Return the [X, Y] coordinate for the center point of the cell that contains the specified text.  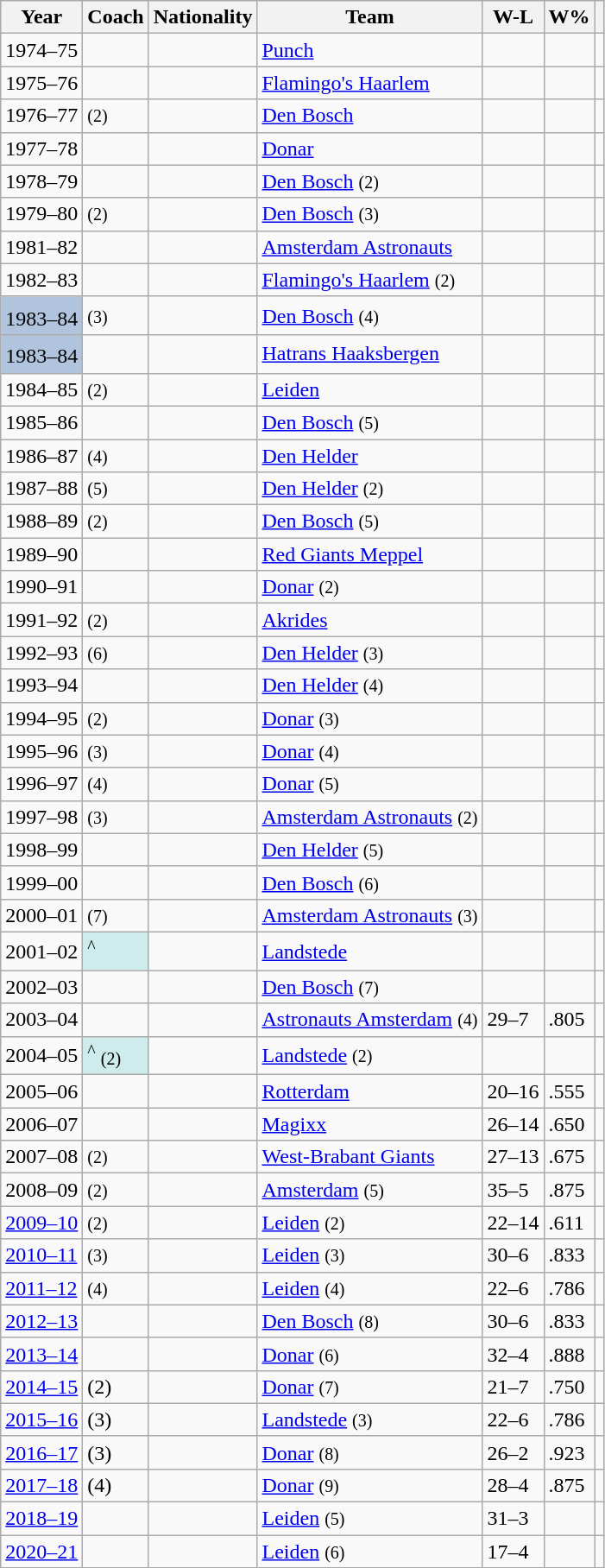
1986–87 [41, 456]
Year [41, 17]
28–4 [513, 1485]
^ (2) [116, 1055]
1984–85 [41, 389]
Den Bosch (7) [369, 987]
2016–17 [41, 1452]
1992–93 [41, 653]
22–14 [513, 1223]
29–7 [513, 1020]
21–7 [513, 1387]
Flamingo's Haarlem (2) [369, 280]
1987–88 [41, 489]
(7) [116, 915]
Den Bosch (4) [369, 316]
2000–01 [41, 915]
2012–13 [41, 1321]
1974–75 [41, 50]
Den Bosch (2) [369, 181]
2002–03 [41, 987]
Astronauts Amsterdam (4) [369, 1020]
Donar (8) [369, 1452]
1989–90 [41, 554]
27–13 [513, 1157]
26–14 [513, 1124]
2001–02 [41, 952]
1996–97 [41, 784]
Den Bosch [369, 116]
Akrides [369, 620]
.805 [570, 1020]
Den Bosch (6) [369, 882]
2007–08 [41, 1157]
Amsterdam Astronauts (3) [369, 915]
W% [570, 17]
Donar [369, 149]
Leiden (2) [369, 1223]
Den Bosch (3) [369, 214]
Amsterdam Astronauts (2) [369, 817]
2005–06 [41, 1091]
Landstede (3) [369, 1419]
1979–80 [41, 214]
Den Helder (3) [369, 653]
Leiden [369, 389]
35–5 [513, 1190]
2013–14 [41, 1354]
2009–10 [41, 1223]
.888 [570, 1354]
West-Brabant Giants [369, 1157]
.555 [570, 1091]
2004–05 [41, 1055]
1982–83 [41, 280]
Leiden (6) [369, 1552]
(5) [116, 489]
Donar (3) [369, 718]
2006–07 [41, 1124]
Landstede (2) [369, 1055]
1981–82 [41, 247]
Donar (6) [369, 1354]
Red Giants Meppel [369, 554]
1977–78 [41, 149]
1997–98 [41, 817]
Landstede [369, 952]
31–3 [513, 1519]
26–2 [513, 1452]
1993–94 [41, 686]
Amsterdam Astronauts [369, 247]
Leiden (3) [369, 1255]
1978–79 [41, 181]
(6) [116, 653]
Donar (2) [369, 587]
Hatrans Haaksbergen [369, 354]
1976–77 [41, 116]
Donar (7) [369, 1387]
Magixx [369, 1124]
.923 [570, 1452]
17–4 [513, 1552]
20–16 [513, 1091]
Den Helder (5) [369, 850]
.611 [570, 1223]
1990–91 [41, 587]
2008–09 [41, 1190]
.675 [570, 1157]
2020–21 [41, 1552]
Donar (5) [369, 784]
Amsterdam (5) [369, 1190]
1994–95 [41, 718]
Coach [116, 17]
Leiden (5) [369, 1519]
Nationality [203, 17]
Team [369, 17]
2014–15 [41, 1387]
W-L [513, 17]
Donar (4) [369, 751]
.650 [570, 1124]
Donar (9) [369, 1485]
2011–12 [41, 1288]
1991–92 [41, 620]
1999–00 [41, 882]
^ [116, 952]
1975–76 [41, 83]
2018–19 [41, 1519]
2003–04 [41, 1020]
Den Helder (4) [369, 686]
1998–99 [41, 850]
1988–89 [41, 522]
Den Bosch (8) [369, 1321]
Den Helder [369, 456]
1985–86 [41, 422]
1995–96 [41, 751]
Den Helder (2) [369, 489]
2010–11 [41, 1255]
2015–16 [41, 1419]
Leiden (4) [369, 1288]
.750 [570, 1387]
Flamingo's Haarlem [369, 83]
Rotterdam [369, 1091]
32–4 [513, 1354]
Punch [369, 50]
2017–18 [41, 1485]
